Locate the cell with the specified text and output its [x, y] center coordinate. 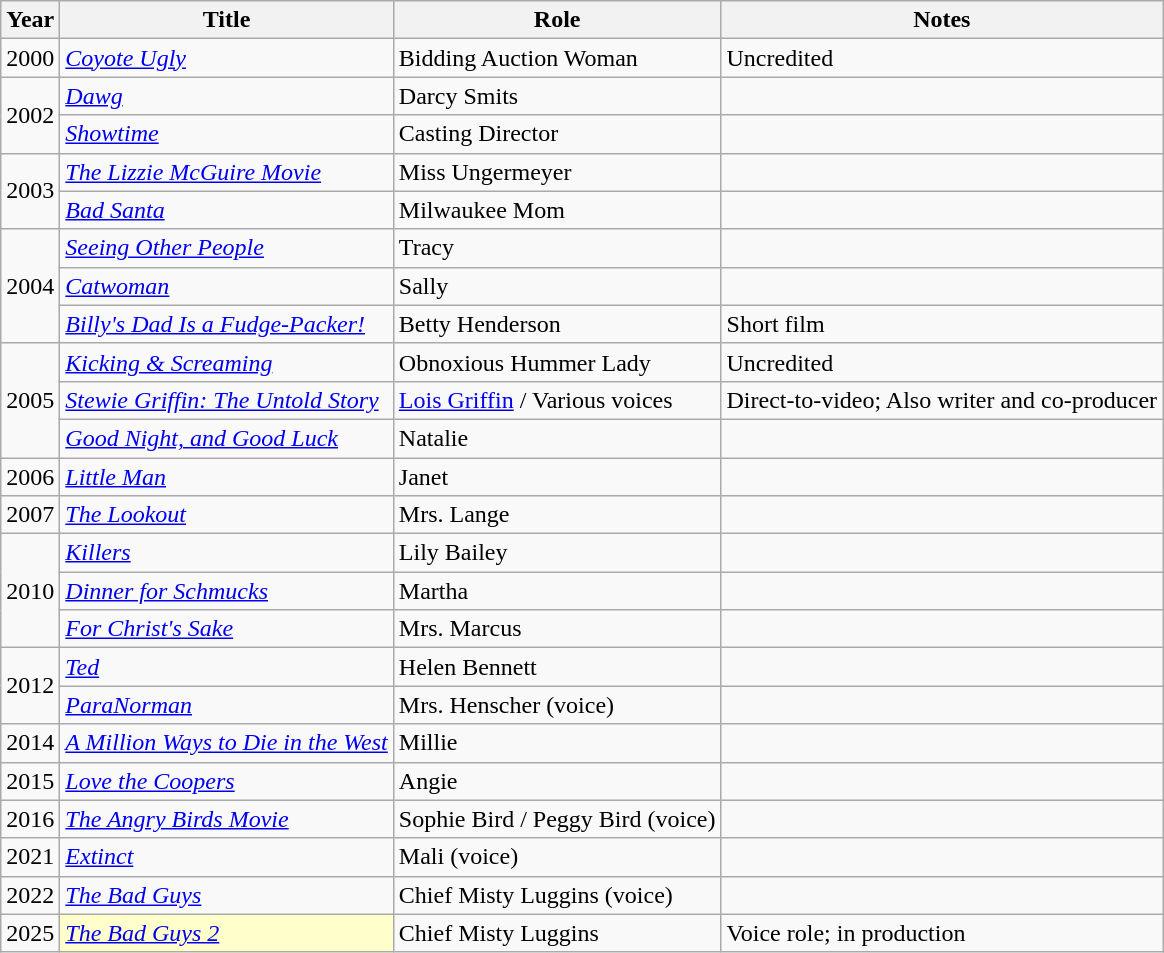
2000 [30, 58]
2025 [30, 933]
2002 [30, 115]
Janet [557, 477]
Milwaukee Mom [557, 210]
Lily Bailey [557, 553]
Tracy [557, 248]
Darcy Smits [557, 96]
Ted [226, 667]
Direct-to-video; Also writer and co-producer [942, 400]
Bad Santa [226, 210]
Dawg [226, 96]
2015 [30, 781]
Seeing Other People [226, 248]
2010 [30, 591]
Mrs. Henscher (voice) [557, 705]
2014 [30, 743]
2021 [30, 857]
The Bad Guys 2 [226, 933]
Love the Coopers [226, 781]
The Bad Guys [226, 895]
Betty Henderson [557, 324]
A Million Ways to Die in the West [226, 743]
2016 [30, 819]
Mrs. Lange [557, 515]
Role [557, 20]
Short film [942, 324]
Chief Misty Luggins [557, 933]
Natalie [557, 438]
2006 [30, 477]
Voice role; in production [942, 933]
The Angry Birds Movie [226, 819]
Angie [557, 781]
Kicking & Screaming [226, 362]
Catwoman [226, 286]
2012 [30, 686]
Killers [226, 553]
Coyote Ugly [226, 58]
Title [226, 20]
2004 [30, 286]
Casting Director [557, 134]
Dinner for Schmucks [226, 591]
ParaNorman [226, 705]
Showtime [226, 134]
Mali (voice) [557, 857]
Martha [557, 591]
2003 [30, 191]
The Lookout [226, 515]
Helen Bennett [557, 667]
Bidding Auction Woman [557, 58]
Lois Griffin / Various voices [557, 400]
Chief Misty Luggins (voice) [557, 895]
Millie [557, 743]
2007 [30, 515]
Stewie Griffin: The Untold Story [226, 400]
Sally [557, 286]
Little Man [226, 477]
Miss Ungermeyer [557, 172]
The Lizzie McGuire Movie [226, 172]
Sophie Bird / Peggy Bird (voice) [557, 819]
Billy's Dad Is a Fudge-Packer! [226, 324]
2005 [30, 400]
Extinct [226, 857]
Notes [942, 20]
Good Night, and Good Luck [226, 438]
2022 [30, 895]
Year [30, 20]
For Christ's Sake [226, 629]
Obnoxious Hummer Lady [557, 362]
Mrs. Marcus [557, 629]
